Return the (X, Y) coordinate for the center point of the cell that contains the specified text.  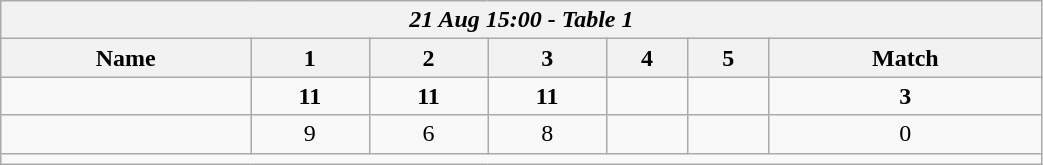
4 (648, 58)
8 (548, 134)
6 (428, 134)
1 (310, 58)
Match (906, 58)
21 Aug 15:00 - Table 1 (522, 20)
2 (428, 58)
9 (310, 134)
0 (906, 134)
5 (728, 58)
Name (126, 58)
